Locate the cell with the specified text and output its (x, y) center coordinate. 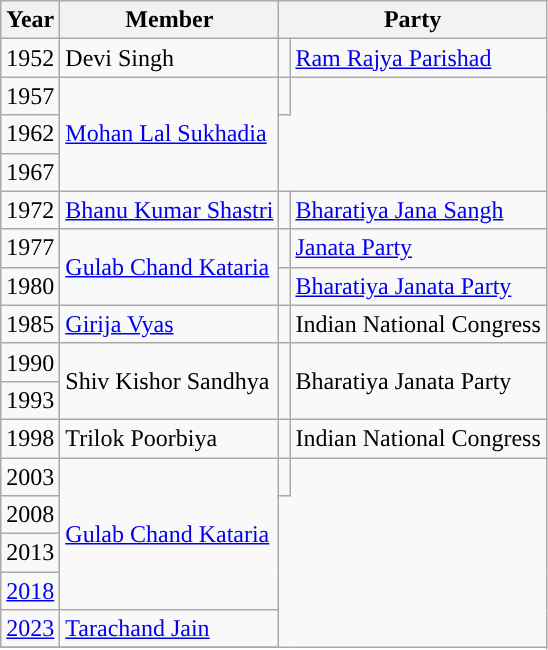
2013 (30, 553)
1967 (30, 172)
Tarachand Jain (170, 629)
Party (412, 20)
1952 (30, 58)
1972 (30, 210)
Bhanu Kumar Shastri (170, 210)
1985 (30, 324)
2018 (30, 591)
Member (170, 20)
1998 (30, 438)
1990 (30, 362)
2023 (30, 629)
2003 (30, 477)
1980 (30, 286)
Devi Singh (170, 58)
Trilok Poorbiya (170, 438)
1962 (30, 134)
Year (30, 20)
1993 (30, 400)
2008 (30, 515)
Ram Rajya Parishad (418, 58)
1957 (30, 96)
Girija Vyas (170, 324)
Shiv Kishor Sandhya (170, 381)
Janata Party (418, 248)
1977 (30, 248)
Mohan Lal Sukhadia (170, 134)
Bharatiya Jana Sangh (418, 210)
